Output the [X, Y] coordinate of the center of the cell containing the given text.  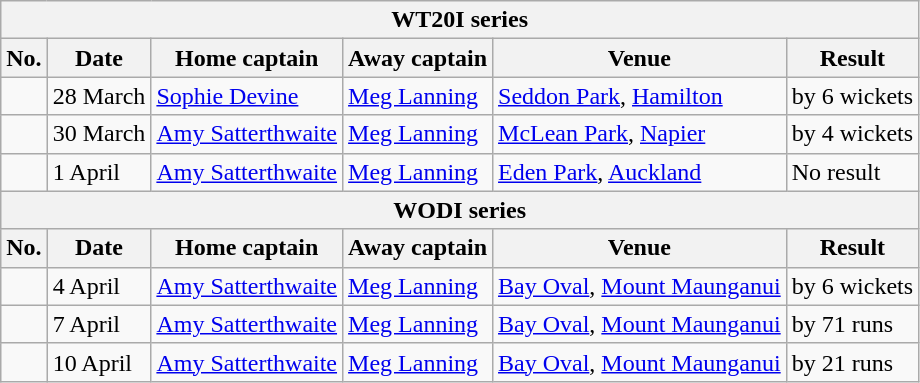
4 April [99, 286]
by 21 runs [852, 362]
Sophie Devine [247, 96]
No result [852, 172]
by 71 runs [852, 324]
30 March [99, 134]
WODI series [460, 210]
1 April [99, 172]
10 April [99, 362]
McLean Park, Napier [640, 134]
Seddon Park, Hamilton [640, 96]
28 March [99, 96]
Eden Park, Auckland [640, 172]
7 April [99, 324]
by 4 wickets [852, 134]
WT20I series [460, 20]
